Provide the [x, y] coordinate of the cell's center where the given text is located.  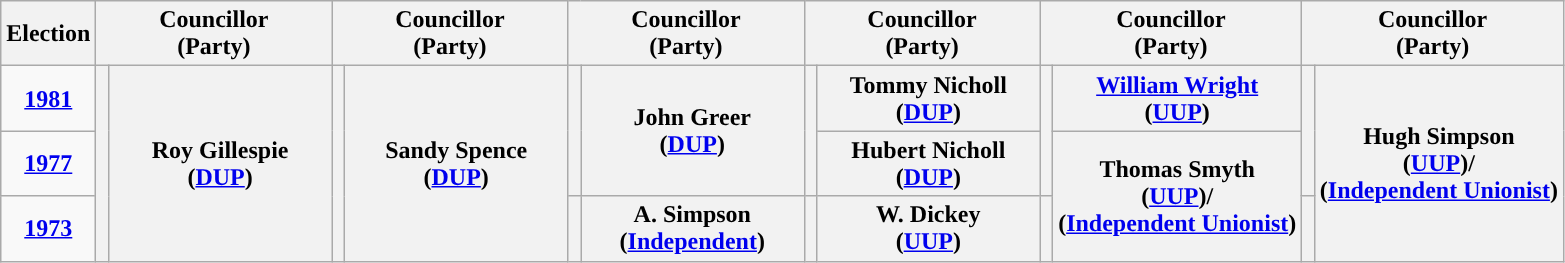
Roy Gillespie (DUP) [220, 164]
Thomas Smyth (UUP)/ (Independent Unionist) [1178, 196]
1973 [48, 228]
Election [48, 34]
W. Dickey (UUP) [929, 228]
Hugh Simpson (UUP)/ (Independent Unionist) [1438, 164]
Sandy Spence (DUP) [456, 164]
Tommy Nicholl (DUP) [929, 98]
John Greer (DUP) [692, 131]
A. Simpson (Independent) [692, 228]
1981 [48, 98]
1977 [48, 164]
William Wright (UUP) [1178, 98]
Hubert Nicholl (DUP) [929, 164]
